Output the (X, Y) coordinate of the center of the cell containing the given text.  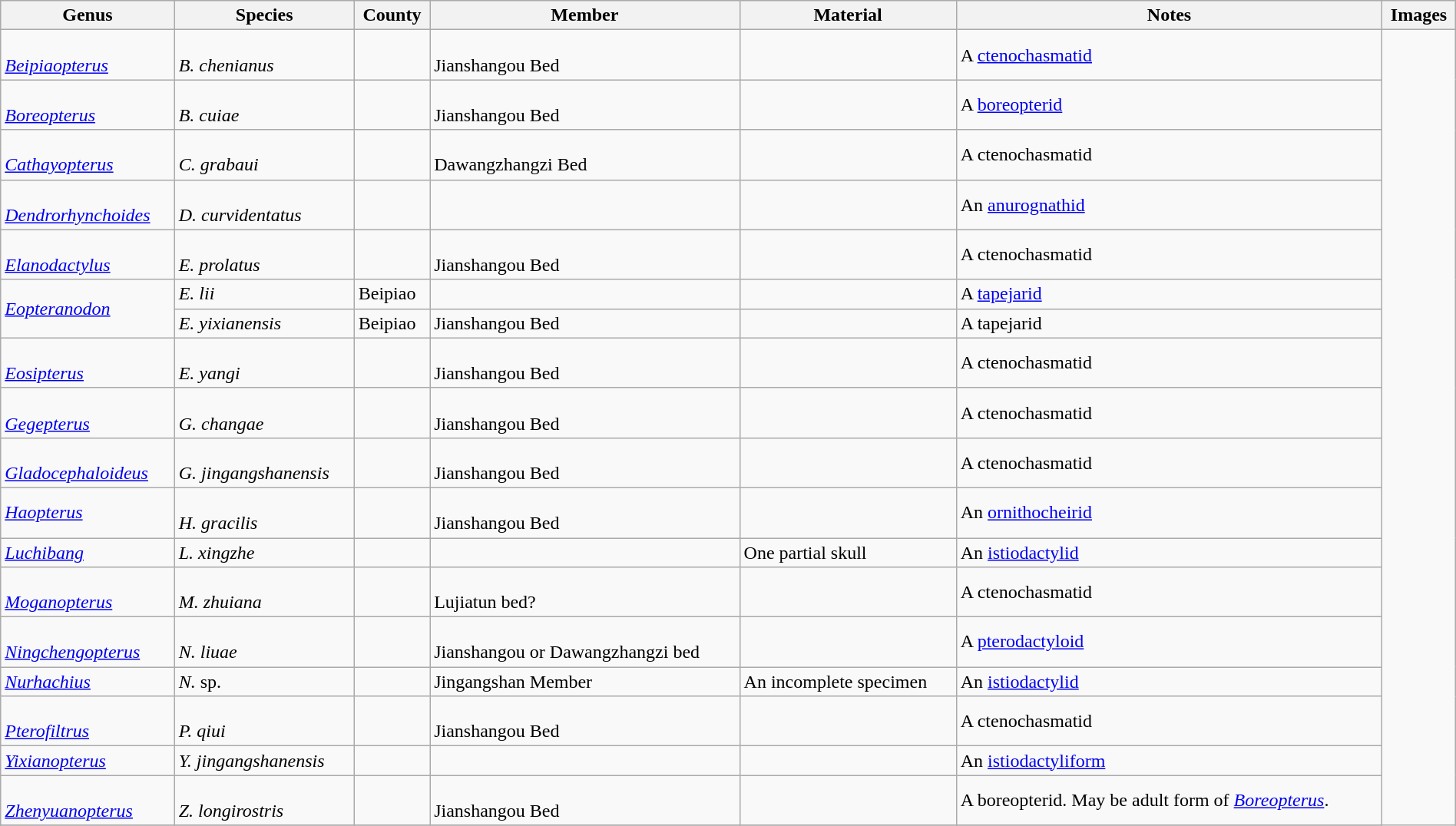
Jianshangou or Dawangzhangzi bed (585, 642)
Luchibang (88, 552)
A pterodactyloid (1169, 642)
One partial skull (848, 552)
C. grabaui (264, 155)
Material (848, 15)
E. yixianensis (264, 323)
Elanodactylus (88, 255)
An istiodactyliform (1169, 761)
P. qiui (264, 722)
Jingangshan Member (585, 682)
Dendrorhynchoides (88, 204)
G. jingangshanensis (264, 462)
B. cuiae (264, 104)
H. gracilis (264, 513)
Notes (1169, 15)
Pterofiltrus (88, 722)
Genus (88, 15)
A boreopterid (1169, 104)
Beipiaopterus (88, 55)
B. chenianus (264, 55)
A boreopterid. May be adult form of Boreopterus. (1169, 800)
Images (1419, 15)
D. curvidentatus (264, 204)
Ningchengopterus (88, 642)
E. yangi (264, 362)
Gladocephaloideus (88, 462)
E. prolatus (264, 255)
Haopterus (88, 513)
E. lii (264, 294)
Eopteranodon (88, 309)
Gegepterus (88, 413)
N. liuae (264, 642)
M. zhuiana (264, 593)
Eosipterus (88, 362)
Yixianopterus (88, 761)
Member (585, 15)
L. xingzhe (264, 552)
Y. jingangshanensis (264, 761)
Z. longirostris (264, 800)
Nurhachius (88, 682)
Lujiatun bed? (585, 593)
Species (264, 15)
N. sp. (264, 682)
Zhenyuanopterus (88, 800)
County (392, 15)
G. changae (264, 413)
Dawangzhangzi Bed (585, 155)
Boreopterus (88, 104)
An ornithocheirid (1169, 513)
An incomplete specimen (848, 682)
Moganopterus (88, 593)
An anurognathid (1169, 204)
Cathayopterus (88, 155)
